Extract the [x, y] coordinate from the center of the cell holding the provided text.  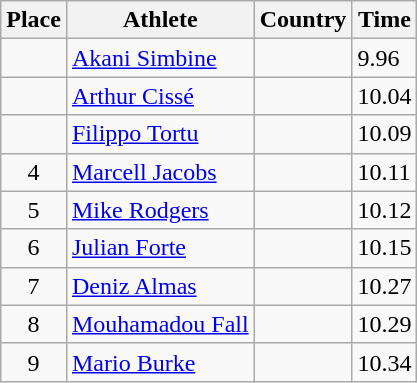
10.34 [384, 362]
Arthur Cissé [160, 96]
8 [34, 324]
Akani Simbine [160, 58]
10.11 [384, 172]
Julian Forte [160, 248]
10.15 [384, 248]
Filippo Tortu [160, 134]
9.96 [384, 58]
6 [34, 248]
10.12 [384, 210]
10.29 [384, 324]
Athlete [160, 20]
Mouhamadou Fall [160, 324]
10.04 [384, 96]
Country [303, 20]
Marcell Jacobs [160, 172]
Time [384, 20]
Mike Rodgers [160, 210]
5 [34, 210]
9 [34, 362]
10.09 [384, 134]
Place [34, 20]
Mario Burke [160, 362]
10.27 [384, 286]
4 [34, 172]
7 [34, 286]
Deniz Almas [160, 286]
